Output the [X, Y] coordinate of the center of the cell containing the given text.  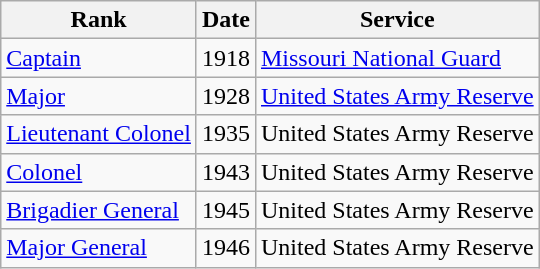
Date [226, 20]
Missouri National Guard [397, 58]
Rank [99, 20]
1935 [226, 134]
1946 [226, 248]
Lieutenant Colonel [99, 134]
1928 [226, 96]
1945 [226, 210]
Major [99, 96]
1918 [226, 58]
Service [397, 20]
1943 [226, 172]
Captain [99, 58]
Brigadier General [99, 210]
Major General [99, 248]
Colonel [99, 172]
